Return (x, y) of the center of cell containing provided text 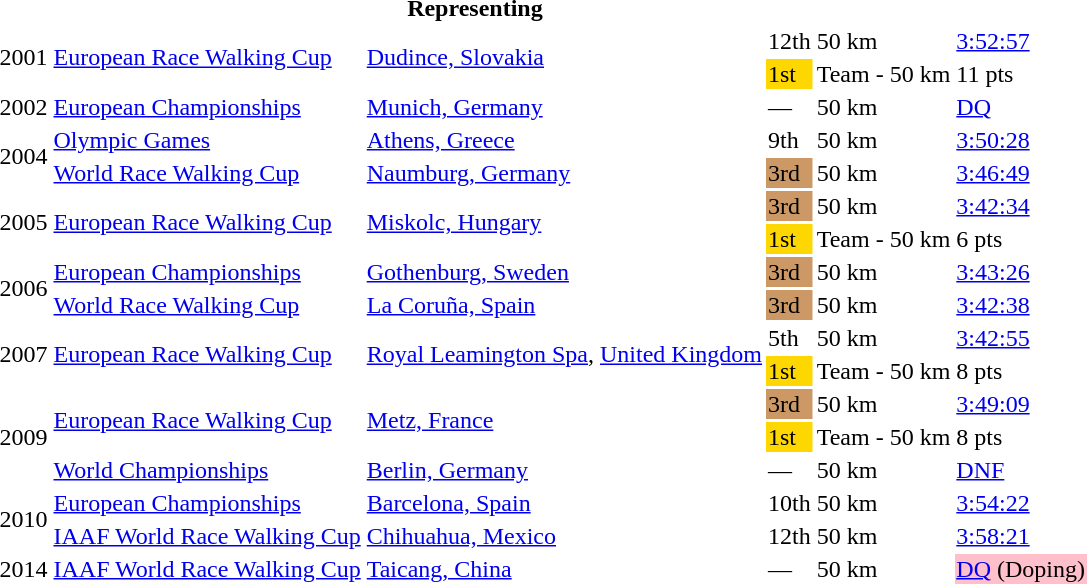
9th (790, 140)
3:42:55 (1021, 338)
3:42:38 (1021, 305)
3:42:34 (1021, 206)
La Coruña, Spain (564, 305)
Naumburg, Germany (564, 173)
Gothenburg, Sweden (564, 272)
5th (790, 338)
Olympic Games (207, 140)
3:58:21 (1021, 536)
DNF (1021, 470)
3:54:22 (1021, 503)
6 pts (1021, 239)
3:50:28 (1021, 140)
Barcelona, Spain (564, 503)
Munich, Germany (564, 107)
Chihuahua, Mexico (564, 536)
11 pts (1021, 74)
Metz, France (564, 420)
3:46:49 (1021, 173)
Royal Leamington Spa, United Kingdom (564, 354)
Taicang, China (564, 569)
DQ (Doping) (1021, 569)
Berlin, Germany (564, 470)
3:52:57 (1021, 41)
DQ (1021, 107)
Dudince, Slovakia (564, 58)
Miskolc, Hungary (564, 222)
Athens, Greece (564, 140)
10th (790, 503)
3:49:09 (1021, 404)
World Championships (207, 470)
3:43:26 (1021, 272)
